Provide the [X, Y] coordinate of the cell's center where the given text is located.  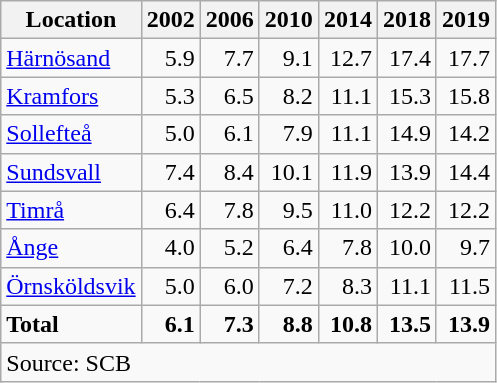
2002 [170, 20]
7.4 [170, 172]
12.7 [348, 58]
2010 [288, 20]
15.3 [406, 96]
2019 [466, 20]
Total [71, 324]
5.2 [230, 248]
2006 [230, 20]
Sundsvall [71, 172]
17.7 [466, 58]
6.0 [230, 286]
2014 [348, 20]
8.4 [230, 172]
Source: SCB [248, 362]
7.2 [288, 286]
5.9 [170, 58]
9.1 [288, 58]
8.8 [288, 324]
14.4 [466, 172]
13.5 [406, 324]
Härnösand [71, 58]
8.2 [288, 96]
Kramfors [71, 96]
10.8 [348, 324]
4.0 [170, 248]
17.4 [406, 58]
Ånge [71, 248]
Sollefteå [71, 134]
7.7 [230, 58]
11.0 [348, 210]
5.3 [170, 96]
Timrå [71, 210]
8.3 [348, 286]
15.8 [466, 96]
Örnsköldsvik [71, 286]
Location [71, 20]
11.5 [466, 286]
7.9 [288, 134]
10.1 [288, 172]
11.9 [348, 172]
9.5 [288, 210]
9.7 [466, 248]
6.5 [230, 96]
10.0 [406, 248]
14.9 [406, 134]
2018 [406, 20]
14.2 [466, 134]
7.3 [230, 324]
